Scan for the cell matching the given text and deliver its [x, y] coordinate at center. 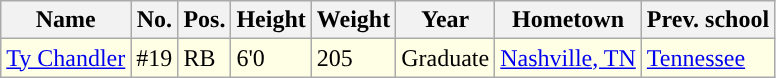
Ty Chandler [66, 58]
No. [154, 20]
205 [353, 58]
Name [66, 20]
Tennessee [708, 58]
#19 [154, 58]
Year [446, 20]
RB [204, 58]
Prev. school [708, 20]
Height [271, 20]
Nashville, TN [568, 58]
6'0 [271, 58]
Hometown [568, 20]
Weight [353, 20]
Pos. [204, 20]
Graduate [446, 58]
